Extract the [X, Y] coordinate from the center of the cell holding the provided text.  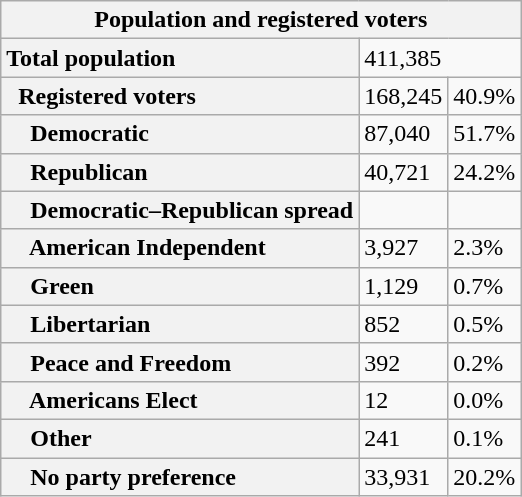
Americans Elect [180, 400]
392 [404, 362]
0.1% [484, 438]
0.7% [484, 286]
20.2% [484, 477]
No party preference [180, 477]
Total population [180, 58]
0.2% [484, 362]
33,931 [404, 477]
Democratic–Republican spread [180, 210]
Peace and Freedom [180, 362]
40,721 [404, 172]
24.2% [484, 172]
Registered voters [180, 96]
51.7% [484, 134]
Democratic [180, 134]
3,927 [404, 248]
241 [404, 438]
852 [404, 324]
Republican [180, 172]
Green [180, 286]
12 [404, 400]
87,040 [404, 134]
0.0% [484, 400]
0.5% [484, 324]
American Independent [180, 248]
40.9% [484, 96]
Other [180, 438]
1,129 [404, 286]
Population and registered voters [261, 20]
168,245 [404, 96]
411,385 [440, 58]
Libertarian [180, 324]
2.3% [484, 248]
